Provide the [X, Y] coordinate of the cell's center where the given text is located.  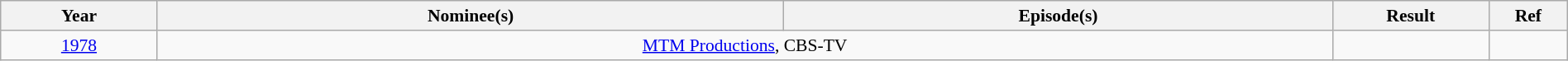
Result [1411, 16]
Nominee(s) [471, 16]
1978 [79, 45]
MTM Productions, CBS-TV [744, 45]
Episode(s) [1059, 16]
Year [79, 16]
Ref [1528, 16]
